From the cell containing the given text, extract its center point as [X, Y] coordinate. 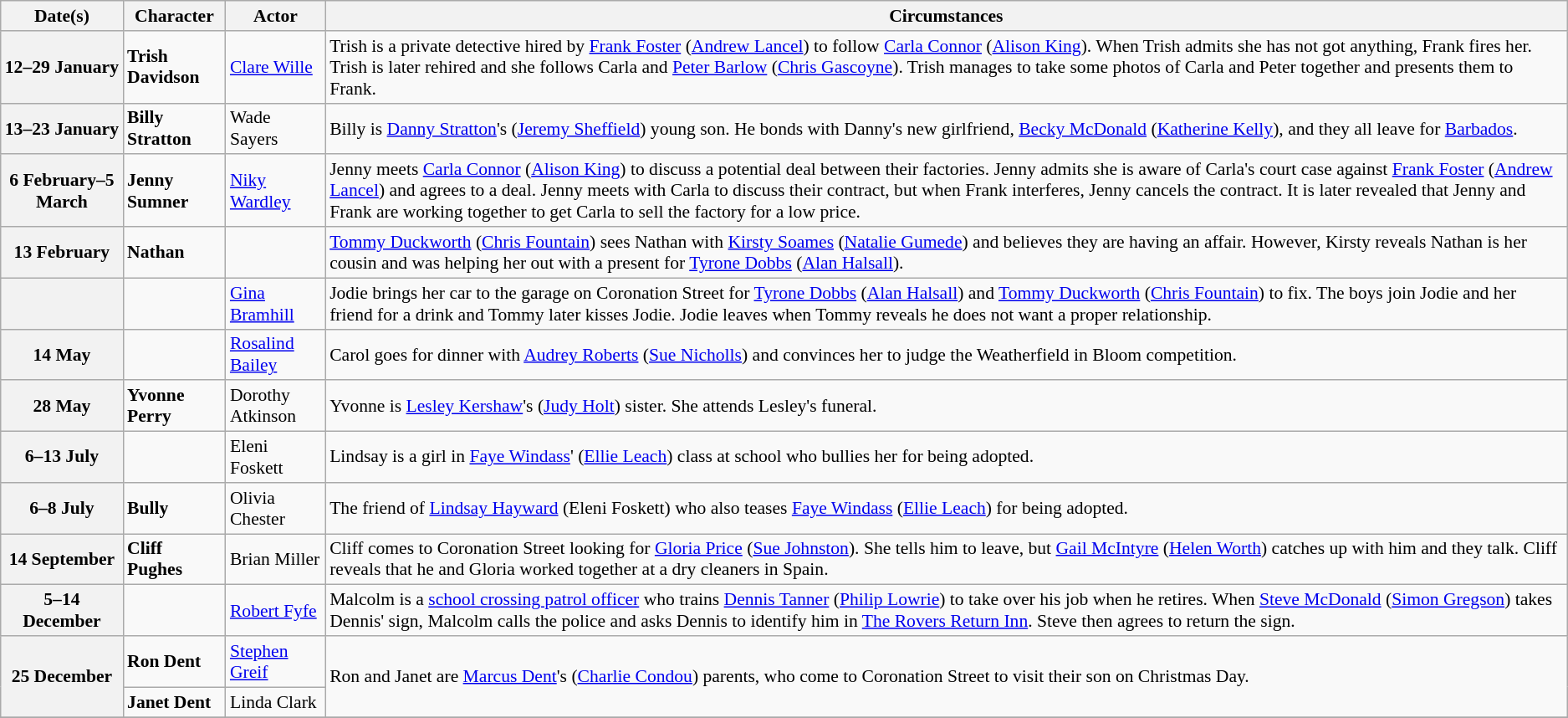
Date(s) [62, 16]
Niky Wardley [276, 191]
Carol goes for dinner with Audrey Roberts (Sue Nicholls) and convinces her to judge the Weatherfield in Bloom competition. [947, 355]
Dorothy Atkinson [276, 407]
6–13 July [62, 457]
12–29 January [62, 67]
Yvonne Perry [174, 407]
Lindsay is a girl in Faye Windass' (Ellie Leach) class at school who bullies her for being adopted. [947, 457]
Linda Clark [276, 702]
Actor [276, 16]
Nathan [174, 253]
Jenny Sumner [174, 191]
Clare Wille [276, 67]
14 May [62, 355]
Wade Sayers [276, 129]
Trish Davidson [174, 67]
Brian Miller [276, 559]
Billy Stratton [174, 129]
6–8 July [62, 509]
25 December [62, 676]
14 September [62, 559]
13–23 January [62, 129]
Rosalind Bailey [276, 355]
Robert Fyfe [276, 611]
Circumstances [947, 16]
13 February [62, 253]
Yvonne is Lesley Kershaw's (Judy Holt) sister. She attends Lesley's funeral. [947, 407]
Olivia Chester [276, 509]
Ron Dent [174, 661]
28 May [62, 407]
Stephen Greif [276, 661]
Character [174, 16]
5–14 December [62, 611]
6 February–5 March [62, 191]
Cliff Pughes [174, 559]
The friend of Lindsay Hayward (Eleni Foskett) who also teases Faye Windass (Ellie Leach) for being adopted. [947, 509]
Ron and Janet are Marcus Dent's (Charlie Condou) parents, who come to Coronation Street to visit their son on Christmas Day. [947, 676]
Eleni Foskett [276, 457]
Gina Bramhill [276, 303]
Janet Dent [174, 702]
Bully [174, 509]
